Output the [x, y] coordinate of the center of the cell containing the given text.  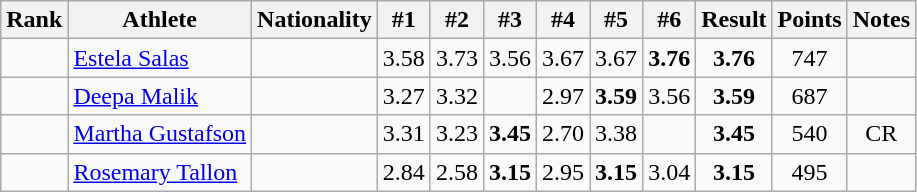
2.70 [562, 134]
3.73 [456, 58]
#4 [562, 20]
3.27 [404, 96]
#1 [404, 20]
Estela Salas [160, 58]
Notes [881, 20]
687 [810, 96]
2.84 [404, 172]
Points [810, 20]
2.95 [562, 172]
Deepa Malik [160, 96]
3.23 [456, 134]
540 [810, 134]
#2 [456, 20]
#3 [510, 20]
Martha Gustafson [160, 134]
2.58 [456, 172]
#6 [670, 20]
Nationality [315, 20]
3.38 [616, 134]
495 [810, 172]
Athlete [160, 20]
Rosemary Tallon [160, 172]
3.32 [456, 96]
2.97 [562, 96]
747 [810, 58]
#5 [616, 20]
3.31 [404, 134]
3.04 [670, 172]
3.58 [404, 58]
CR [881, 134]
Result [734, 20]
Rank [34, 20]
